Provide the (x, y) coordinate of the cell's center where the given text is located.  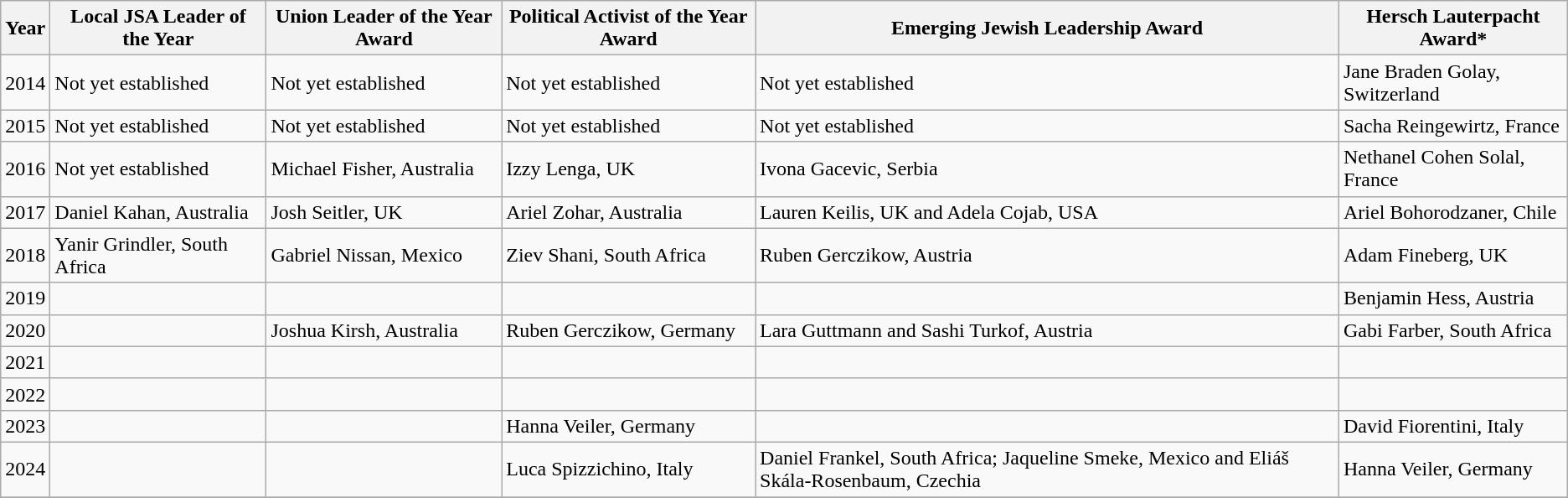
Michael Fisher, Australia (384, 169)
Ziev Shani, South Africa (628, 255)
Lauren Keilis, UK and Adela Cojab, USA (1047, 212)
Daniel Kahan, Australia (158, 212)
Local JSA Leader of the Year (158, 29)
Izzy Lenga, UK (628, 169)
Adam Fineberg, UK (1452, 255)
Benjamin Hess, Austria (1452, 298)
2024 (25, 469)
Ruben Gerczikow, Austria (1047, 255)
Ariel Zohar, Australia (628, 212)
2022 (25, 394)
Union Leader of the Year Award (384, 29)
2018 (25, 255)
Hersch Lauterpacht Award* (1452, 29)
Emerging Jewish Leadership Award (1047, 29)
2017 (25, 212)
Ariel Bohorodzaner, Chile (1452, 212)
Joshua Kirsh, Australia (384, 330)
Daniel Frankel, South Africa; Jaqueline Smeke, Mexico and Eliáš Skála-Rosenbaum, Czechia (1047, 469)
Yanir Grindler, South Africa (158, 255)
2014 (25, 82)
2023 (25, 426)
Luca Spizzichino, Italy (628, 469)
Gabi Farber, South Africa (1452, 330)
Ivona Gacevic, Serbia (1047, 169)
Sacha Reingewirtz, France (1452, 126)
2020 (25, 330)
Josh Seitler, UK (384, 212)
Political Activist of the Year Award (628, 29)
2019 (25, 298)
2021 (25, 362)
Lara Guttmann and Sashi Turkof, Austria (1047, 330)
Gabriel Nissan, Mexico (384, 255)
Ruben Gerczikow, Germany (628, 330)
Jane Braden Golay, Switzerland (1452, 82)
David Fiorentini, Italy (1452, 426)
2016 (25, 169)
Nethanel Cohen Solal, France (1452, 169)
Year (25, 29)
2015 (25, 126)
